Pinpoint the cell where the given text exists, returning its (X, Y) midpoint coordinate. 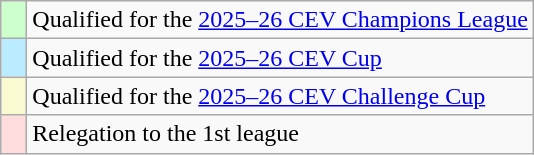
Qualified for the 2025–26 CEV Challenge Cup (280, 96)
Qualified for the 2025–26 CEV Champions League (280, 20)
Qualified for the 2025–26 CEV Cup (280, 58)
Relegation to the 1st league (280, 134)
